Output the (x, y) coordinate of the center of the cell containing the given text.  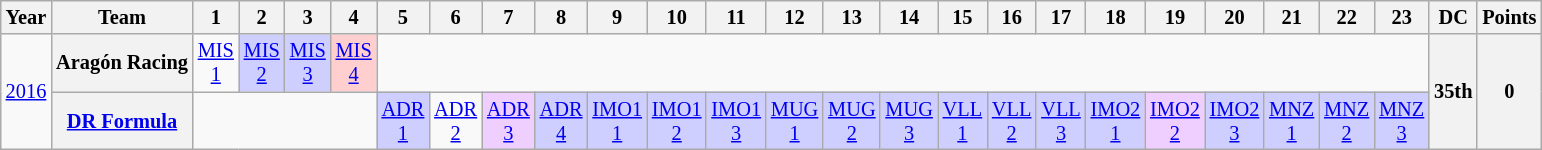
10 (677, 17)
DC (1453, 17)
8 (562, 17)
4 (354, 17)
16 (1012, 17)
17 (1060, 17)
VLL2 (1012, 121)
MNZ2 (1346, 121)
MUG2 (852, 121)
MIS3 (308, 63)
21 (1292, 17)
20 (1235, 17)
15 (962, 17)
IMO21 (1116, 121)
7 (508, 17)
5 (404, 17)
Team (122, 17)
IMO13 (736, 121)
ADR4 (562, 121)
19 (1175, 17)
14 (908, 17)
VLL3 (1060, 121)
6 (456, 17)
IMO23 (1235, 121)
MUG3 (908, 121)
9 (617, 17)
IMO11 (617, 121)
MIS4 (354, 63)
3 (308, 17)
MIS2 (262, 63)
IMO22 (1175, 121)
ADR1 (404, 121)
2016 (26, 92)
18 (1116, 17)
MNZ1 (1292, 121)
Points (1509, 17)
11 (736, 17)
0 (1509, 92)
ADR2 (456, 121)
ADR3 (508, 121)
13 (852, 17)
MNZ3 (1402, 121)
1 (216, 17)
35th (1453, 92)
MUG1 (794, 121)
VLL1 (962, 121)
2 (262, 17)
Year (26, 17)
IMO12 (677, 121)
DR Formula (122, 121)
23 (1402, 17)
12 (794, 17)
Aragón Racing (122, 63)
22 (1346, 17)
MIS1 (216, 63)
